Detect which cell encompasses the target text, then output its [x, y] center coordinate. 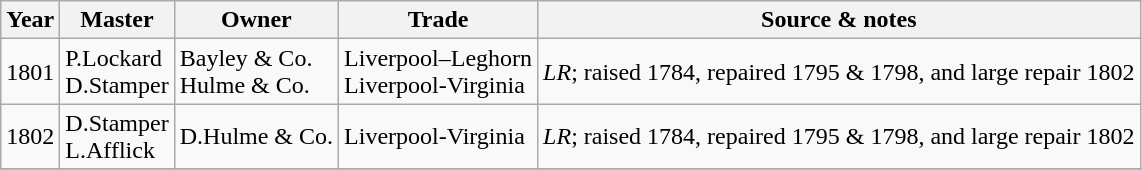
Year [30, 20]
Liverpool-Virginia [438, 136]
1801 [30, 72]
Bayley & Co.Hulme & Co. [256, 72]
Owner [256, 20]
Liverpool–LeghornLiverpool-Virginia [438, 72]
Source & notes [839, 20]
P.LockardD.Stamper [117, 72]
D.StamperL.Afflick [117, 136]
Trade [438, 20]
1802 [30, 136]
Master [117, 20]
D.Hulme & Co. [256, 136]
